Capture the cell that displays the provided text and extract its [X, Y] central coordinate. 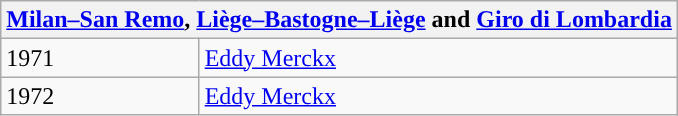
1972 [100, 96]
1971 [100, 58]
Milan–San Remo, Liège–Bastogne–Liège and Giro di Lombardia [340, 20]
